Capture the cell that displays the provided text and extract its (x, y) central coordinate. 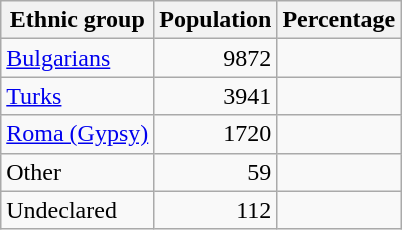
112 (216, 210)
9872 (216, 58)
3941 (216, 96)
Other (78, 172)
Ethnic group (78, 20)
Turks (78, 96)
Undeclared (78, 210)
Bulgarians (78, 58)
1720 (216, 134)
59 (216, 172)
Roma (Gypsy) (78, 134)
Population (216, 20)
Percentage (339, 20)
